From the cell containing the given text, extract its center point as (x, y) coordinate. 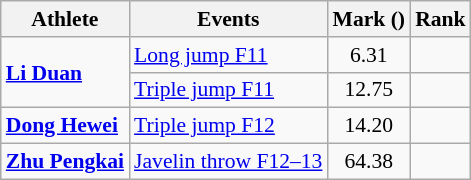
Long jump F11 (228, 55)
Events (228, 19)
Rank (440, 19)
14.20 (368, 126)
Dong Hewei (65, 126)
Zhu Pengkai (65, 162)
Javelin throw F12–13 (228, 162)
Li Duan (65, 72)
Triple jump F11 (228, 90)
Triple jump F12 (228, 126)
64.38 (368, 162)
Athlete (65, 19)
6.31 (368, 55)
Mark () (368, 19)
12.75 (368, 90)
